Return the (X, Y) coordinate for the center point of the cell that contains the specified text.  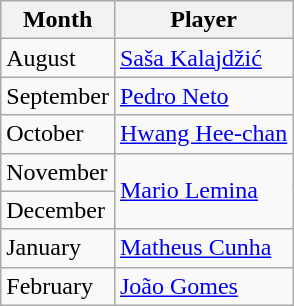
August (58, 58)
Saša Kalajdžić (203, 58)
Month (58, 20)
Pedro Neto (203, 96)
October (58, 134)
September (58, 96)
Matheus Cunha (203, 248)
January (58, 248)
Mario Lemina (203, 191)
February (58, 286)
Player (203, 20)
João Gomes (203, 286)
December (58, 210)
November (58, 172)
Hwang Hee-chan (203, 134)
